Detect which cell encompasses the target text, then output its (x, y) center coordinate. 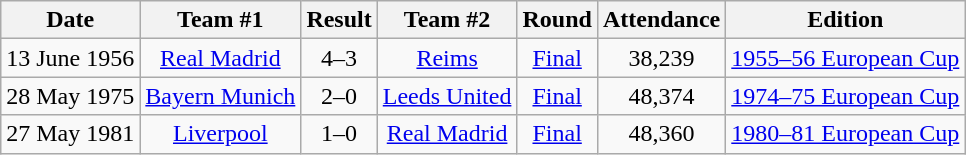
Team #1 (220, 20)
1–0 (339, 134)
Liverpool (220, 134)
48,360 (661, 134)
1980–81 European Cup (846, 134)
Attendance (661, 20)
Date (70, 20)
48,374 (661, 96)
Bayern Munich (220, 96)
38,239 (661, 58)
28 May 1975 (70, 96)
Round (557, 20)
13 June 1956 (70, 58)
4–3 (339, 58)
Leeds United (447, 96)
1955–56 European Cup (846, 58)
1974–75 European Cup (846, 96)
2–0 (339, 96)
Result (339, 20)
Reims (447, 58)
Team #2 (447, 20)
27 May 1981 (70, 134)
Edition (846, 20)
